Find where the given text appears and provide that cell's center as (x, y) coordinate. 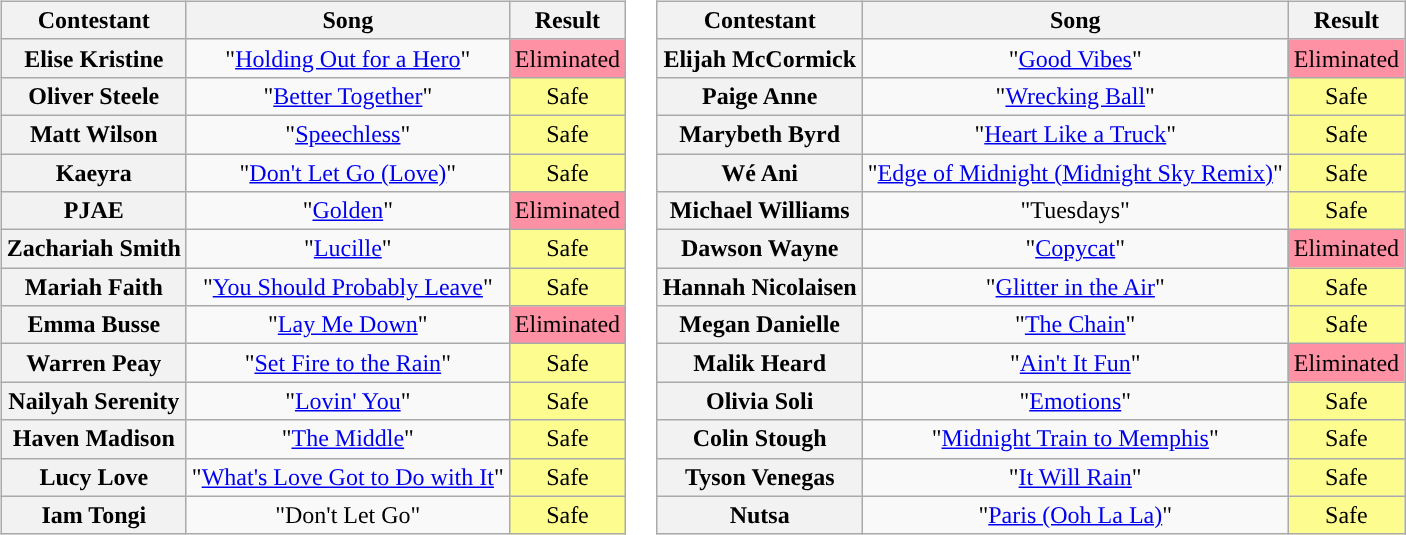
Colin Stough (760, 439)
Warren Peay (94, 363)
"It Will Rain" (1075, 477)
"The Middle" (348, 439)
Matt Wilson (94, 134)
Haven Madison (94, 439)
Paige Anne (760, 96)
Zachariah Smith (94, 249)
"Paris (Ooh La La)" (1075, 515)
Olivia Soli (760, 401)
"Good Vibes" (1075, 58)
"Tuesdays" (1075, 211)
"Set Fire to the Rain" (348, 363)
"What's Love Got to Do with It" (348, 477)
Iam Tongi (94, 515)
"Speechless" (348, 134)
"Glitter in the Air" (1075, 287)
"You Should Probably Leave" (348, 287)
Emma Busse (94, 325)
Elise Kristine (94, 58)
"Heart Like a Truck" (1075, 134)
"Don't Let Go" (348, 515)
"The Chain" (1075, 325)
Michael Williams (760, 211)
"Lovin' You" (348, 401)
Lucy Love (94, 477)
Megan Danielle (760, 325)
Dawson Wayne (760, 249)
"Edge of Midnight (Midnight Sky Remix)" (1075, 173)
Malik Heard (760, 363)
"Golden" (348, 211)
Mariah Faith (94, 287)
Nutsa (760, 515)
"Midnight Train to Memphis" (1075, 439)
"Holding Out for a Hero" (348, 58)
"Better Together" (348, 96)
"Lucille" (348, 249)
Elijah McCormick (760, 58)
"Don't Let Go (Love)" (348, 173)
Marybeth Byrd (760, 134)
Nailyah Serenity (94, 401)
"Wrecking Ball" (1075, 96)
Wé Ani (760, 173)
"Emotions" (1075, 401)
Hannah Nicolaisen (760, 287)
"Ain't It Fun" (1075, 363)
Tyson Venegas (760, 477)
PJAE (94, 211)
Kaeyra (94, 173)
"Lay Me Down" (348, 325)
"Copycat" (1075, 249)
Oliver Steele (94, 96)
